Return the (X, Y) coordinate for the center point of the cell that contains the specified text.  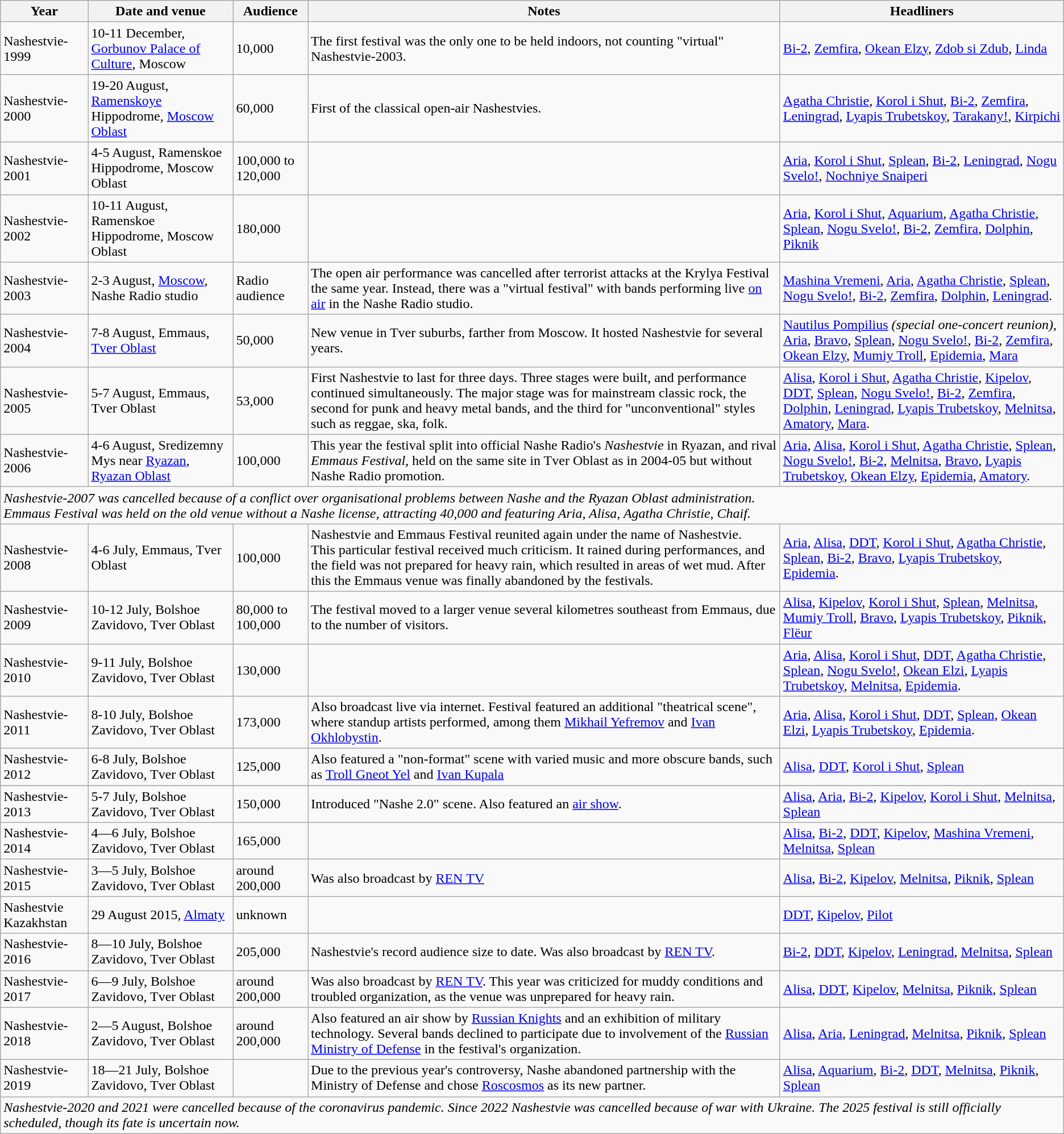
Alisa, Aria, Bi-2, Kipelov, Korol i Shut, Melnitsa, Splean (922, 804)
6—9 July, Bolshoe Zavidovo, Tver Oblast (160, 989)
80,000 to 100,000 (271, 617)
4—6 July, Bolshoe Zavidovo, Tver Oblast (160, 841)
53,000 (271, 400)
9-11 July, Bolshoe Zavidovo, Tver Oblast (160, 670)
3—5 July, Bolshoe Zavidovo, Tver Oblast (160, 878)
Nashestvie-2014 (44, 841)
5-7 July, Bolshoe Zavidovo, Tver Oblast (160, 804)
Bi-2, DDT, Kipelov, Leningrad, Melnitsa, Splean (922, 952)
4-6 August, Sredizemny Mys near Ryazan, Ryazan Oblast (160, 460)
Was also broadcast by REN TV. This year was criticized for muddy conditions and troubled organization, as the venue was unprepared for heavy rain. (545, 989)
Alisa, DDT, Korol i Shut, Splean (922, 767)
Year (44, 11)
Alisa, Aquarium, Bi-2, DDT, Melnitsa, Piknik, Splean (922, 1078)
Nashestvie-2016 (44, 952)
Bi-2, Zemfira, Okean Elzy, Zdob si Zdub, Linda (922, 48)
Nashestvie-2003 (44, 288)
130,000 (271, 670)
4-6 July, Emmaus, Tver Oblast (160, 557)
10-11 August, Ramenskoe Hippodrome, Moscow Oblast (160, 229)
Nashestvie-2001 (44, 168)
10-12 July, Bolshoe Zavidovo, Tver Oblast (160, 617)
Aria, Alisa, Korol i Shut, DDT, Splean, Okean Elzi, Lyapis Trubetskoy, Epidemia. (922, 722)
Audience (271, 11)
5-7 August, Emmaus, Tver Oblast (160, 400)
Nashestvie-2012 (44, 767)
Nashestvie-2015 (44, 878)
Alisa, Bi-2, DDT, Kipelov, Mashina Vremeni, Melnitsa, Splean (922, 841)
2-3 August, Moscow, Nashe Radio studio (160, 288)
Introduced "Nashe 2.0" scene. Also featured an air show. (545, 804)
Date and venue (160, 11)
Alisa, DDT, Kipelov, Melnitsa, Piknik, Splean (922, 989)
Alisa, Bi-2, Kipelov, Melnitsa, Piknik, Splean (922, 878)
2—5 August, Bolshoe Zavidovo, Tver Oblast (160, 1033)
Nautilus Pompilius (special one-concert reunion), Aria, Bravo, Splean, Nogu Svelo!, Bi-2, Zemfira, Okean Elzy, Mumiy Troll, Epidemia, Mara (922, 340)
Aria, Alisa, DDT, Korol i Shut, Agatha Christie, Splean, Bi-2, Bravo, Lyapis Trubetskoy, Epidemia. (922, 557)
Nashestvie-2006 (44, 460)
Radio audience (271, 288)
Mashina Vremeni, Aria, Agatha Christie, Splean, Nogu Svelo!, Bi-2, Zemfira, Dolphin, Leningrad. (922, 288)
100,000 to 120,000 (271, 168)
8-10 July, Bolshoe Zavidovo, Tver Oblast (160, 722)
6-8 July, Bolshoe Zavidovo, Tver Oblast (160, 767)
125,000 (271, 767)
Nashestvie-1999 (44, 48)
4-5 August, Ramenskoe Hippodrome, Moscow Oblast (160, 168)
Nashestvie-2013 (44, 804)
Nashestvie's record audience size to date. Was also broadcast by REN TV. (545, 952)
Nashestvie-2017 (44, 989)
180,000 (271, 229)
Was also broadcast by REN TV (545, 878)
DDT, Kipelov, Pilot (922, 915)
173,000 (271, 722)
7-8 August, Emmaus, Tver Oblast (160, 340)
Aria, Alisa, Korol i Shut, Agatha Christie, Splean, Nogu Svelo!, Bi-2, Melnitsa, Bravo, Lyapis Trubetskoy, Okean Elzy, Epidemia, Amatory. (922, 460)
Nashestvie-2000 (44, 108)
Aria, Alisa, Korol i Shut, DDT, Agatha Christie, Splean, Nogu Svelo!, Okean Elzi, Lyapis Trubetskoy, Melnitsa, Epidemia. (922, 670)
Nashestvie-2002 (44, 229)
Nashestvie-2004 (44, 340)
Nashestvie-2009 (44, 617)
205,000 (271, 952)
Aria, Korol i Shut, Splean, Bi-2, Leningrad, Nogu Svelo!, Nochniye Snaiperi (922, 168)
Nashestvie Kazakhstan (44, 915)
50,000 (271, 340)
unknown (271, 915)
Headliners (922, 11)
Nashestvie-2010 (44, 670)
Agatha Christie, Korol i Shut, Bi-2, Zemfira, Leningrad, Lyapis Trubetskoy, Tarakany!, Kirpichi (922, 108)
Aria, Korol i Shut, Aquarium, Agatha Christie, Splean, Nogu Svelo!, Bi-2, Zemfira, Dolphin, Piknik (922, 229)
Nashestvie-2011 (44, 722)
10-11 December, Gorbunov Palace of Culture, Moscow (160, 48)
Notes (545, 11)
Alisa, Kipelov, Korol i Shut, Splean, Melnitsa, Mumiy Troll, Bravo, Lyapis Trubetskoy, Piknik, Flëur (922, 617)
Nashestvie-2008 (44, 557)
Nashestvie-2018 (44, 1033)
Nashestvie-2019 (44, 1078)
19-20 August, Ramenskoye Hippodrome, Moscow Oblast (160, 108)
150,000 (271, 804)
The festival moved to a larger venue several kilometres southeast from Emmaus, due to the number of visitors. (545, 617)
The first festival was the only one to be held indoors, not counting "virtual" Nashestvie-2003. (545, 48)
Also featured a "non-format" scene with varied music and more obscure bands, such as Troll Gneot Yel and Ivan Kupala (545, 767)
60,000 (271, 108)
165,000 (271, 841)
Alisa, Aria, Leningrad, Melnitsa, Piknik, Splean (922, 1033)
8—10 July, Bolshoe Zavidovo, Tver Oblast (160, 952)
10,000 (271, 48)
Nashestvie-2005 (44, 400)
18—21 July, Bolshoe Zavidovo, Tver Oblast (160, 1078)
New venue in Tver suburbs, farther from Moscow. It hosted Nashestvie for several years. (545, 340)
First of the classical open-air Nashestvies. (545, 108)
29 August 2015, Almaty (160, 915)
Due to the previous year's controversy, Nashe abandoned partnership with the Ministry of Defense and chose Roscosmos as its new partner. (545, 1078)
